Scan for the cell matching the given text and deliver its [X, Y] coordinate at center. 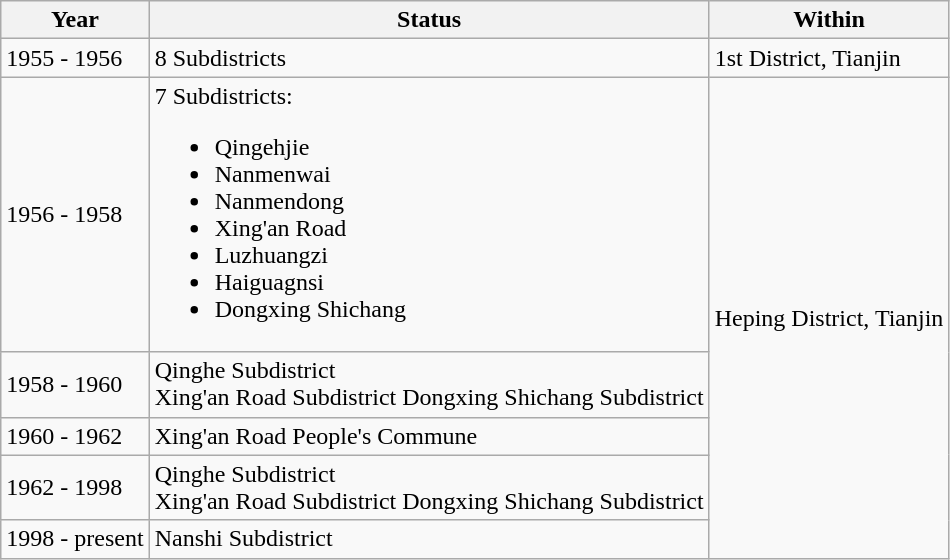
1956 - 1958 [75, 214]
1955 - 1956 [75, 58]
Nanshi Subdistrict [429, 539]
Heping District, Tianjin [829, 318]
1962 - 1998 [75, 488]
Xing'an Road People's Commune [429, 436]
Within [829, 20]
7 Subdistricts:QingehjieNanmenwaiNanmendongXing'an RoadLuzhuangziHaiguagnsiDongxing Shichang [429, 214]
8 Subdistricts [429, 58]
Year [75, 20]
1st District, Tianjin [829, 58]
1958 - 1960 [75, 384]
Status [429, 20]
1960 - 1962 [75, 436]
1998 - present [75, 539]
